From the cell containing the given text, extract its center point as (X, Y) coordinate. 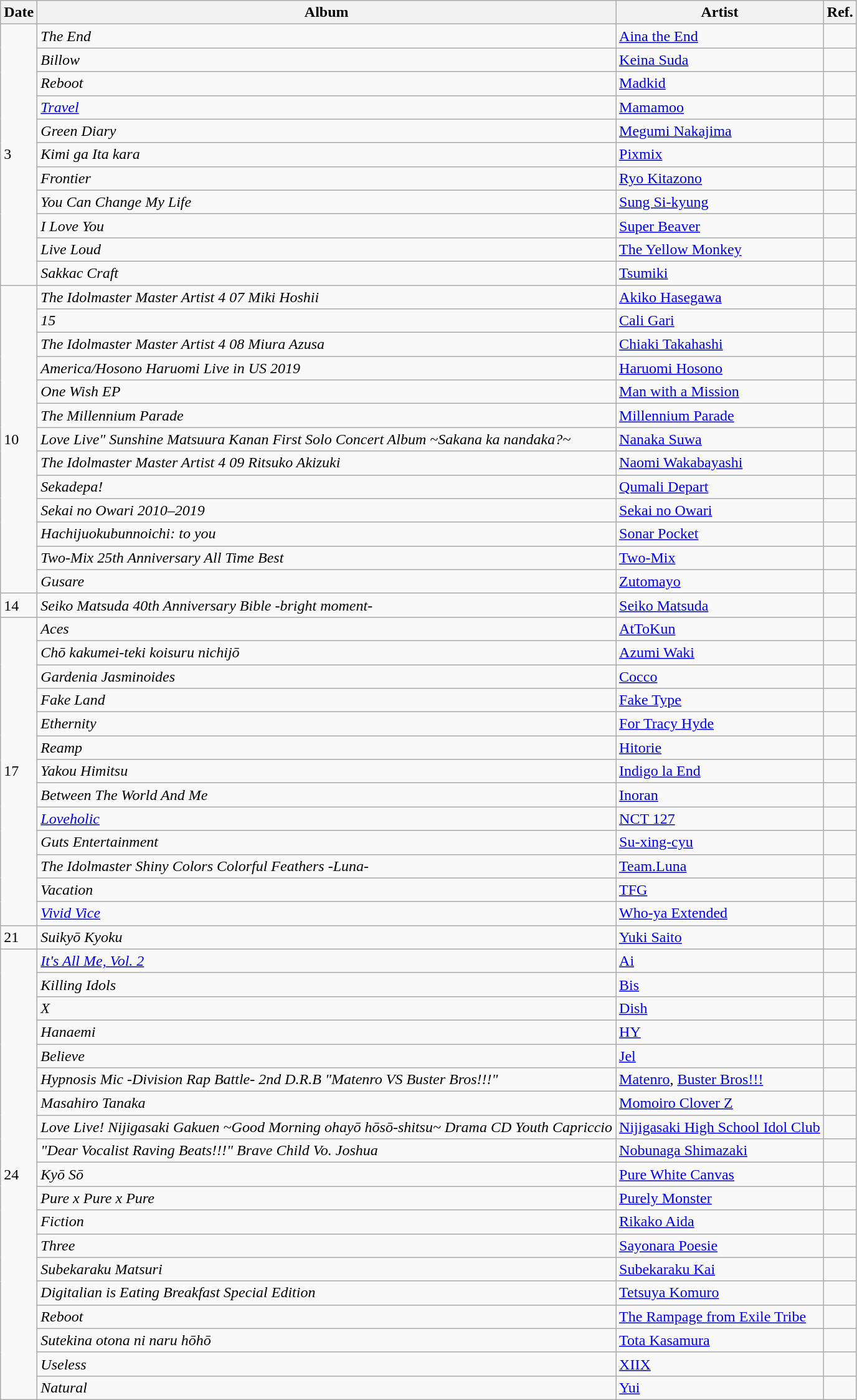
Inoran (720, 795)
For Tracy Hyde (720, 724)
Sekai no Owari (720, 510)
Yui (720, 1388)
Rikako Aida (720, 1222)
Fiction (326, 1222)
Mamamoo (720, 107)
I Love You (326, 226)
It's All Me, Vol. 2 (326, 961)
Guts Entertainment (326, 842)
Chō kakumei-teki koisuru nichijō (326, 652)
Kimi ga Ita kara (326, 155)
Nanaka Suwa (720, 439)
Seiko Matsuda (720, 605)
Megumi Nakajima (720, 131)
Two-Mix (720, 558)
Masahiro Tanaka (326, 1103)
The End (326, 36)
Gusare (326, 581)
Team.Luna (720, 866)
NCT 127 (720, 819)
Ryo Kitazono (720, 178)
You Can Change My Life (326, 202)
"Dear Vocalist Raving Beats!!!" Brave Child Vo. Joshua (326, 1151)
Sayonara Poesie (720, 1245)
The Idolmaster Master Artist 4 08 Miura Azusa (326, 345)
Man with a Mission (720, 392)
Believe (326, 1056)
Subekaraku Matsuri (326, 1269)
Reamp (326, 748)
Who-ya Extended (720, 913)
Natural (326, 1388)
Bis (720, 984)
Billow (326, 60)
Haruomi Hosono (720, 368)
Purely Monster (720, 1198)
Jel (720, 1056)
Green Diary (326, 131)
Zutomayo (720, 581)
HY (720, 1032)
Sung Si-kyung (720, 202)
Aces (326, 629)
Sekadepa! (326, 487)
Sonar Pocket (720, 534)
Album (326, 12)
17 (19, 771)
Subekaraku Kai (720, 1269)
Millennium Parade (720, 416)
Momoiro Clover Z (720, 1103)
Kyō Sō (326, 1174)
Vacation (326, 890)
TFG (720, 890)
The Millennium Parade (326, 416)
Chiaki Takahashi (720, 345)
Ref. (840, 12)
Fake Type (720, 700)
Super Beaver (720, 226)
Yuki Saito (720, 937)
Yakou Himitsu (326, 771)
Naomi Wakabayashi (720, 463)
Between The World And Me (326, 795)
Pure White Canvas (720, 1174)
10 (19, 440)
Tota Kasamura (720, 1340)
21 (19, 937)
America/Hosono Haruomi Live in US 2019 (326, 368)
Vivid Vice (326, 913)
15 (326, 321)
Sakkac Craft (326, 273)
Three (326, 1245)
Useless (326, 1364)
Nobunaga Shimazaki (720, 1151)
Killing Idols (326, 984)
The Rampage from Exile Tribe (720, 1317)
Gardenia Jasminoides (326, 676)
Seiko Matsuda 40th Anniversary Bible -bright moment- (326, 605)
Sekai no Owari 2010–2019 (326, 510)
Frontier (326, 178)
Su-xing-cyu (720, 842)
Matenro, Buster Bros!!! (720, 1080)
Travel (326, 107)
The Idolmaster Shiny Colors Colorful Feathers -Luna- (326, 866)
Love Live! Nijigasaki Gakuen ~Good Morning ohayō hōsō-shitsu~ Drama CD Youth Capriccio (326, 1127)
Cocco (720, 676)
Live Loud (326, 249)
Hitorie (720, 748)
Loveholic (326, 819)
Sutekina otona ni naru hōhō (326, 1340)
Akiko Hasegawa (720, 297)
Digitalian is Eating Breakfast Special Edition (326, 1293)
Love Live" Sunshine Matsuura Kanan First Solo Concert Album ~Sakana ka nandaka?~ (326, 439)
Hanaemi (326, 1032)
Cali Gari (720, 321)
Dish (720, 1008)
Keina Suda (720, 60)
The Yellow Monkey (720, 249)
Suikyō Kyoku (326, 937)
Two-Mix 25th Anniversary All Time Best (326, 558)
14 (19, 605)
The Idolmaster Master Artist 4 07 Miki Hoshii (326, 297)
Hypnosis Mic -Division Rap Battle- 2nd D.R.B "Matenro VS Buster Bros!!!" (326, 1080)
Artist (720, 12)
Aina the End (720, 36)
Madkid (720, 83)
Hachijuokubunnoichi: to you (326, 534)
Nijigasaki High School Idol Club (720, 1127)
24 (19, 1174)
Qumali Depart (720, 487)
Azumi Waki (720, 652)
Ethernity (326, 724)
AtToKun (720, 629)
Tetsuya Komuro (720, 1293)
Ai (720, 961)
Fake Land (326, 700)
Tsumiki (720, 273)
X (326, 1008)
The Idolmaster Master Artist 4 09 Ritsuko Akizuki (326, 463)
Pure x Pure x Pure (326, 1198)
Indigo la End (720, 771)
Pixmix (720, 155)
XIIX (720, 1364)
Date (19, 12)
One Wish EP (326, 392)
3 (19, 155)
